For the text-containing cell, return its midpoint in (X, Y) coordinate format. 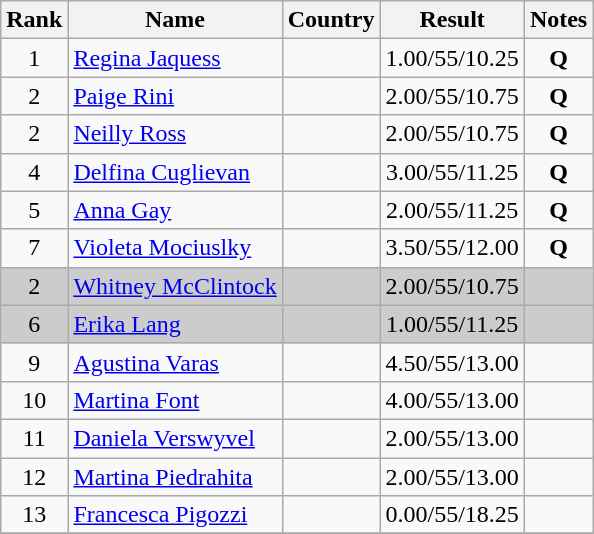
Whitney McClintock (175, 286)
Agustina Varas (175, 362)
10 (34, 400)
Violeta Mociuslky (175, 248)
5 (34, 210)
Erika Lang (175, 324)
Notes (558, 20)
3.50/55/12.00 (452, 248)
Name (175, 20)
Neilly Ross (175, 134)
Anna Gay (175, 210)
1 (34, 58)
1.00/55/10.25 (452, 58)
Regina Jaquess (175, 58)
4.00/55/13.00 (452, 400)
7 (34, 248)
9 (34, 362)
Country (331, 20)
Martina Font (175, 400)
1.00/55/11.25 (452, 324)
3.00/55/11.25 (452, 172)
12 (34, 477)
6 (34, 324)
2.00/55/11.25 (452, 210)
4.50/55/13.00 (452, 362)
4 (34, 172)
Delfina Cuglievan (175, 172)
Martina Piedrahita (175, 477)
Paige Rini (175, 96)
0.00/55/18.25 (452, 515)
Francesca Pigozzi (175, 515)
Rank (34, 20)
11 (34, 438)
13 (34, 515)
Daniela Verswyvel (175, 438)
Result (452, 20)
